Find where the given text appears and provide that cell's center as (X, Y) coordinate. 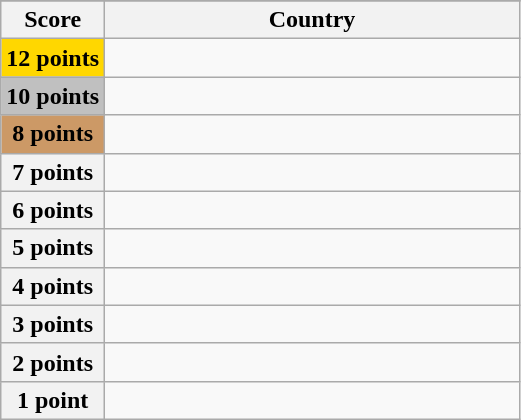
6 points (53, 210)
1 point (53, 400)
8 points (53, 134)
10 points (53, 96)
Score (53, 20)
5 points (53, 248)
12 points (53, 58)
4 points (53, 286)
2 points (53, 362)
Country (312, 20)
7 points (53, 172)
3 points (53, 324)
